Provide the [X, Y] coordinate of the cell's center where the given text is located.  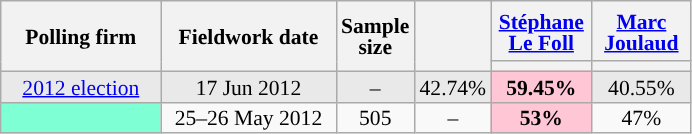
17 Jun 2012 [248, 86]
25–26 May 2012 [248, 118]
2012 election [81, 86]
Fieldwork date [248, 36]
59.45% [541, 86]
505 [375, 118]
42.74% [452, 86]
Stéphane Le Foll [541, 31]
Polling firm [81, 36]
47% [641, 118]
Samplesize [375, 36]
40.55% [641, 86]
Marc Joulaud [641, 31]
53% [541, 118]
